Provide the (x, y) coordinate of the cell's center where the given text is located.  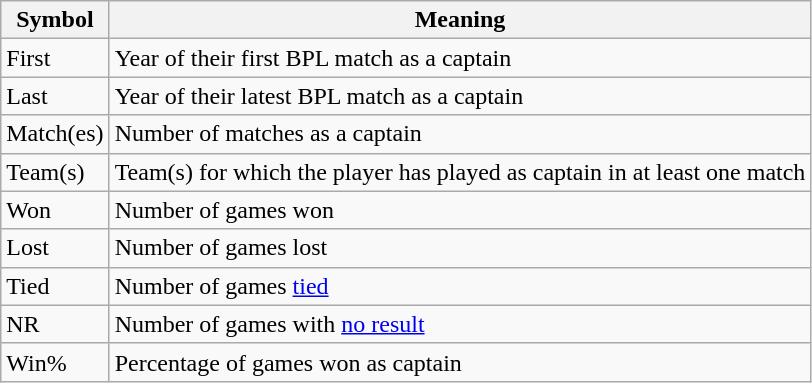
Lost (55, 248)
Won (55, 210)
Number of matches as a captain (460, 134)
Team(s) (55, 172)
Number of games won (460, 210)
Last (55, 96)
First (55, 58)
Win% (55, 362)
Year of their latest BPL match as a captain (460, 96)
Team(s) for which the player has played as captain in at least one match (460, 172)
Number of games tied (460, 286)
Percentage of games won as captain (460, 362)
Meaning (460, 20)
Number of games with no result (460, 324)
Number of games lost (460, 248)
Year of their first BPL match as a captain (460, 58)
Symbol (55, 20)
Match(es) (55, 134)
Tied (55, 286)
NR (55, 324)
